Return [x, y] of the center of cell containing provided text 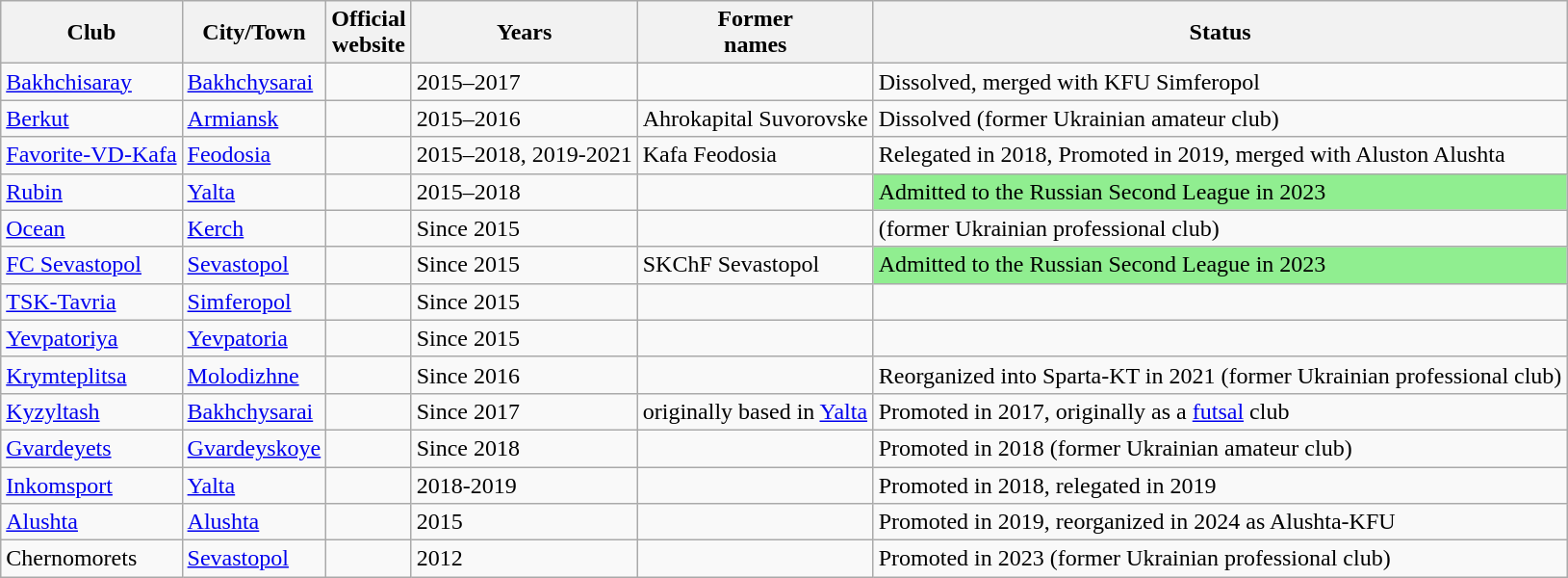
2012 [524, 559]
Armiansk [254, 118]
Years [524, 33]
Chernomorets [91, 559]
2015–2016 [524, 118]
Berkut [91, 118]
Club [91, 33]
Promoted in 2018, relegated in 2019 [1221, 485]
Dissolved, merged with KFU Simferopol [1221, 82]
Status [1221, 33]
Gvardeyets [91, 448]
originally based in Yalta [755, 411]
Favorite-VD-Kafa [91, 155]
Promoted in 2018 (former Ukrainian amateur club) [1221, 448]
Krymteplitsa [91, 375]
Ahrokapital Suvorovske [755, 118]
Simferopol [254, 302]
Reorganized into Sparta-KT in 2021 (former Ukrainian professional club) [1221, 375]
Relegated in 2018, Promoted in 2019, merged with Aluston Alushta [1221, 155]
Feodosia [254, 155]
Since 2017 [524, 411]
TSK-Tavria [91, 302]
Yevpatoria [254, 338]
Molodizhne [254, 375]
2015–2017 [524, 82]
Yevpatoriya [91, 338]
Kyzyltash [91, 411]
Gvardeyskoye [254, 448]
Ocean [91, 228]
Dissolved (former Ukrainian amateur club) [1221, 118]
Bakhchisaray [91, 82]
Formernames [755, 33]
Kerch [254, 228]
Kafa Feodosia [755, 155]
(former Ukrainian professional club) [1221, 228]
Inkomsport [91, 485]
2015 [524, 522]
2015–2018 [524, 192]
2015–2018, 2019-2021 [524, 155]
Rubin [91, 192]
Since 2018 [524, 448]
Since 2016 [524, 375]
Officialwebsite [369, 33]
FC Sevastopol [91, 265]
SKChF Sevastopol [755, 265]
Promoted in 2023 (former Ukrainian professional club) [1221, 559]
Promoted in 2017, originally as a futsal club [1221, 411]
City/Town [254, 33]
Promoted in 2019, reorganized in 2024 as Alushta-KFU [1221, 522]
2018-2019 [524, 485]
